Determine the [X, Y] coordinate at the center of the cell enclosing the given text.  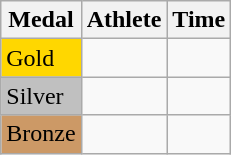
Silver [41, 96]
Athlete [124, 20]
Bronze [41, 134]
Time [199, 20]
Medal [41, 20]
Gold [41, 58]
